Locate the cell with the specified text and output its [x, y] center coordinate. 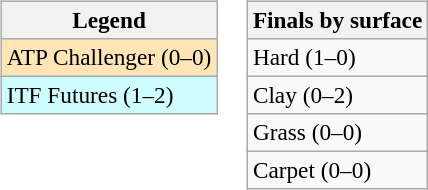
Clay (0–2) [337, 95]
ATP Challenger (0–0) [108, 57]
Hard (1–0) [337, 57]
Carpet (0–0) [337, 171]
Finals by surface [337, 20]
ITF Futures (1–2) [108, 95]
Legend [108, 20]
Grass (0–0) [337, 133]
